Identify which cell holds the provided text, then report its (X, Y) central coordinate. 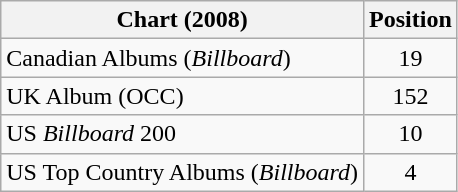
19 (411, 58)
UK Album (OCC) (182, 96)
10 (411, 134)
US Top Country Albums (Billboard) (182, 172)
Chart (2008) (182, 20)
US Billboard 200 (182, 134)
Position (411, 20)
152 (411, 96)
4 (411, 172)
Canadian Albums (Billboard) (182, 58)
